For the text-containing cell, return its midpoint in (X, Y) coordinate format. 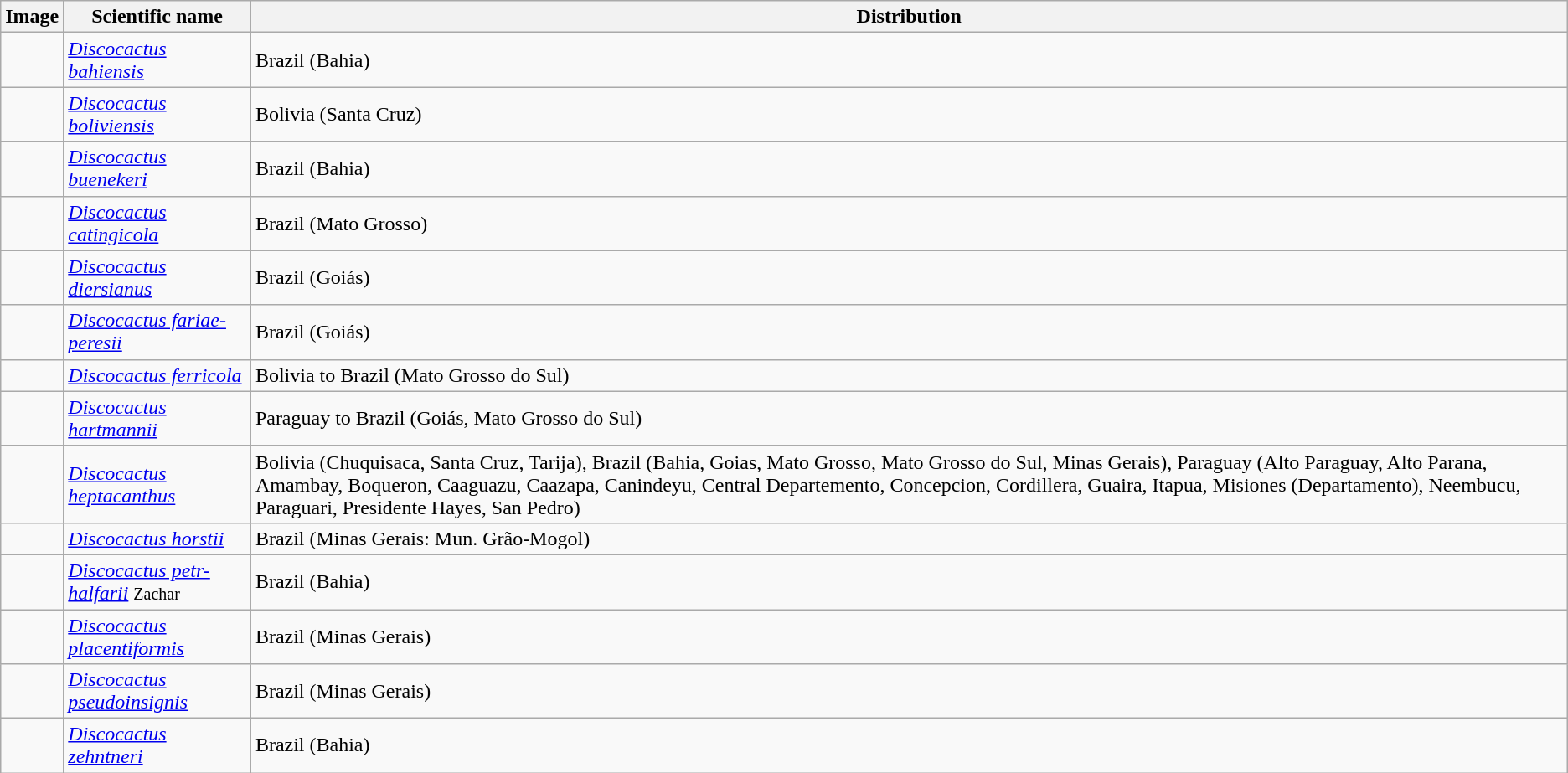
Bolivia to Brazil (Mato Grosso do Sul) (909, 375)
Distribution (909, 17)
Discocactus buenekeri (157, 169)
Discocactus bahiensis (157, 60)
Discocactus boliviensis (157, 114)
Bolivia (Santa Cruz) (909, 114)
Discocactus fariae-peresii (157, 332)
Scientific name (157, 17)
Brazil (Minas Gerais: Mun. Grão-Mogol) (909, 539)
Discocactus placentiformis (157, 636)
Discocactus ferricola (157, 375)
Discocactus hartmannii (157, 419)
Discocactus heptacanthus (157, 484)
Discocactus petr-halfarii Zachar (157, 581)
Discocactus horstii (157, 539)
Brazil (Mato Grosso) (909, 223)
Image (32, 17)
Paraguay to Brazil (Goiás, Mato Grosso do Sul) (909, 419)
Discocactus catingicola (157, 223)
Discocactus pseudoinsignis (157, 692)
Discocactus zehntneri (157, 745)
Discocactus diersianus (157, 278)
